Locate the cell with the specified text and output its [x, y] center coordinate. 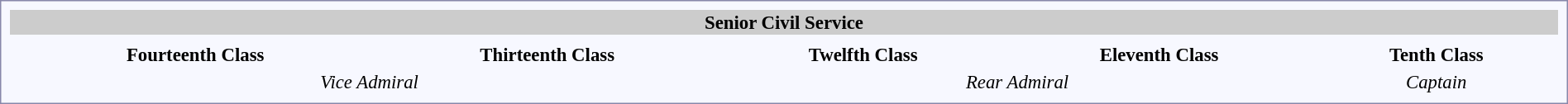
Senior Civil Service [784, 22]
Fourteenth Class [195, 54]
Thirteenth Class [547, 54]
Vice Admiral [370, 82]
Captain [1437, 82]
Twelfth Class [863, 54]
Rear Admiral [1017, 82]
Eleventh Class [1159, 54]
Tenth Class [1437, 54]
